From the cell containing the given text, extract its center point as [x, y] coordinate. 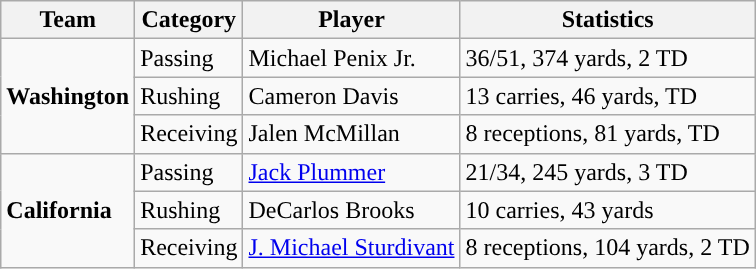
Cameron Davis [352, 96]
J. Michael Sturdivant [352, 248]
13 carries, 46 yards, TD [608, 96]
8 receptions, 81 yards, TD [608, 134]
DeCarlos Brooks [352, 210]
Category [189, 20]
Statistics [608, 20]
8 receptions, 104 yards, 2 TD [608, 248]
21/34, 245 yards, 3 TD [608, 172]
36/51, 374 yards, 2 TD [608, 58]
Jack Plummer [352, 172]
10 carries, 43 yards [608, 210]
California [68, 210]
Washington [68, 96]
Player [352, 20]
Team [68, 20]
Jalen McMillan [352, 134]
Michael Penix Jr. [352, 58]
